For the text-containing cell, return its midpoint in [x, y] coordinate format. 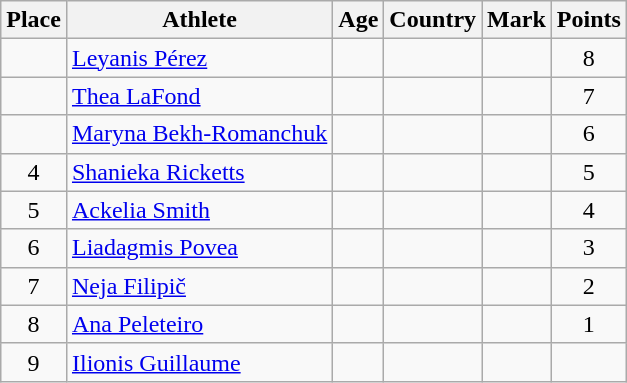
Mark [517, 20]
Age [358, 20]
Athlete [199, 20]
2 [588, 286]
Ana Peleteiro [199, 324]
Neja Filipič [199, 286]
Place [34, 20]
3 [588, 248]
9 [34, 362]
1 [588, 324]
Points [588, 20]
Thea LaFond [199, 96]
Leyanis Pérez [199, 58]
Ilionis Guillaume [199, 362]
Ackelia Smith [199, 210]
Maryna Bekh-Romanchuk [199, 134]
Liadagmis Povea [199, 248]
Country [433, 20]
Shanieka Ricketts [199, 172]
